Pinpoint the cell where the given text exists, returning its [X, Y] midpoint coordinate. 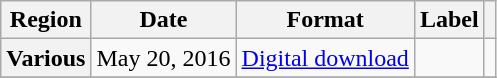
Label [449, 20]
Digital download [325, 58]
Various [46, 58]
May 20, 2016 [164, 58]
Region [46, 20]
Format [325, 20]
Date [164, 20]
